Scan for the cell matching the given text and deliver its [X, Y] coordinate at center. 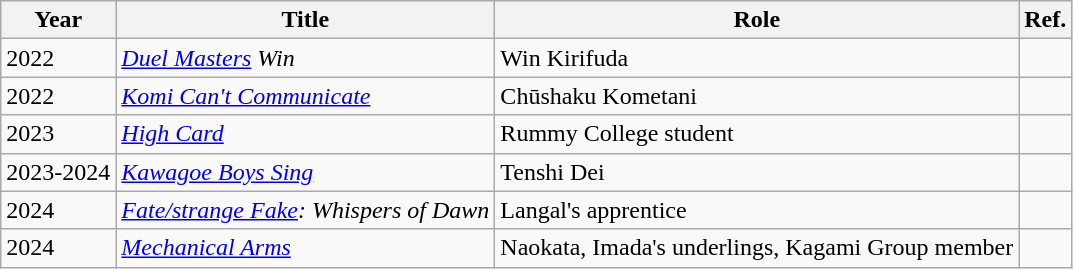
Fate/strange Fake: Whispers of Dawn [306, 210]
Tenshi Dei [757, 172]
Role [757, 20]
Mechanical Arms [306, 248]
Title [306, 20]
Langal's apprentice [757, 210]
Chūshaku Kometani [757, 96]
Kawagoe Boys Sing [306, 172]
Rummy College student [757, 134]
Win Kirifuda [757, 58]
Ref. [1046, 20]
2023 [58, 134]
Naokata, Imada's underlings, Kagami Group member [757, 248]
High Card [306, 134]
Year [58, 20]
Komi Can't Communicate [306, 96]
Duel Masters Win [306, 58]
2023-2024 [58, 172]
